Return (X, Y) of the center of cell containing provided text 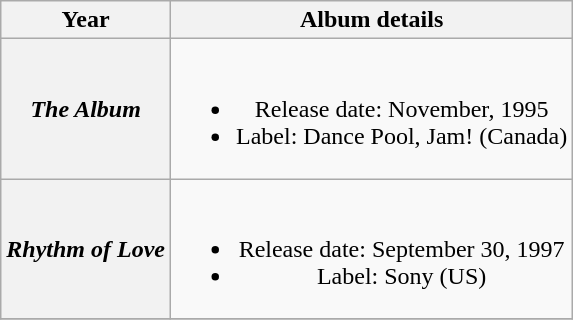
Rhythm of Love (86, 249)
Release date: September 30, 1997Label: Sony (US) (371, 249)
Year (86, 20)
Album details (371, 20)
Release date: November, 1995Label: Dance Pool, Jam! (Canada) (371, 109)
The Album (86, 109)
